Identify which cell holds the provided text, then report its (x, y) central coordinate. 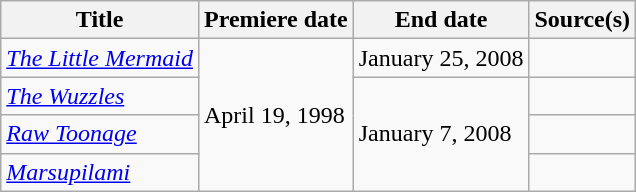
January 7, 2008 (441, 134)
Title (100, 20)
January 25, 2008 (441, 58)
April 19, 1998 (276, 115)
The Little Mermaid (100, 58)
The Wuzzles (100, 96)
Source(s) (582, 20)
Raw Toonage (100, 134)
Premiere date (276, 20)
Marsupilami (100, 172)
End date (441, 20)
